Capture the cell that displays the provided text and extract its (X, Y) central coordinate. 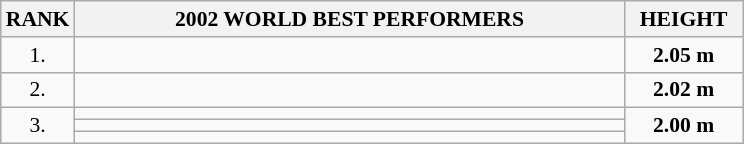
2. (38, 90)
2.00 m (684, 126)
1. (38, 55)
3. (38, 126)
HEIGHT (684, 19)
2.05 m (684, 55)
RANK (38, 19)
2.02 m (684, 90)
2002 WORLD BEST PERFORMERS (349, 19)
